For the text-containing cell, return its midpoint in [X, Y] coordinate format. 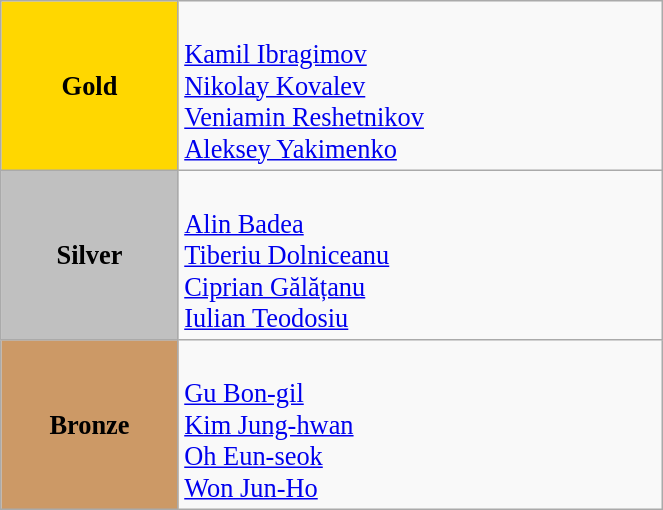
Silver [90, 255]
Bronze [90, 424]
Gold [90, 85]
Kamil IbragimovNikolay KovalevVeniamin ReshetnikovAleksey Yakimenko [420, 85]
Alin BadeaTiberiu DolniceanuCiprian GălățanuIulian Teodosiu [420, 255]
Gu Bon-gilKim Jung-hwanOh Eun-seokWon Jun-Ho [420, 424]
